Provide the (X, Y) coordinate of the cell's center where the given text is located.  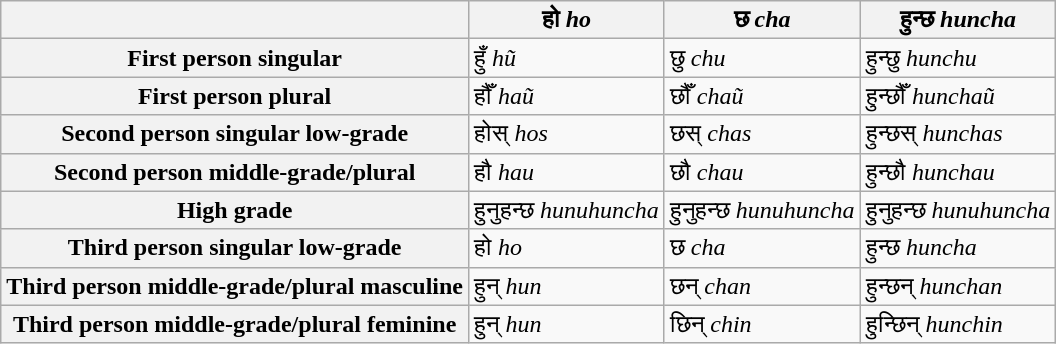
हुन्छौ hunchau (958, 172)
High grade (235, 210)
Third person middle-grade/plural feminine (235, 324)
हुँ hũ (567, 58)
First person singular (235, 58)
First person plural (235, 96)
Third person singular low-grade (235, 248)
छौँ chaũ (762, 96)
हुन्छन् hunchan (958, 286)
हुन्छु hunchu (958, 58)
छौ chau (762, 172)
छिन् chin (762, 324)
होस् hos (567, 134)
Second person middle-grade/plural (235, 172)
Third person middle-grade/plural masculine (235, 286)
हुन्छस् hunchas (958, 134)
छु chu (762, 58)
हौ hau (567, 172)
Second person singular low-grade (235, 134)
हुन्छौँ hunchaũ (958, 96)
छन् chan (762, 286)
छस् chas (762, 134)
हौँ haũ (567, 96)
हुन्छिन् hunchin (958, 324)
